Search for the cell housing the specified text and yield its (x, y) center coordinate. 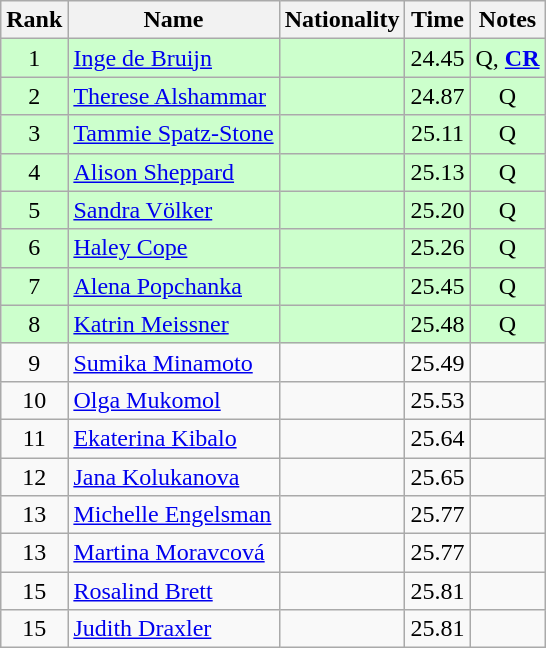
4 (34, 172)
2 (34, 96)
6 (34, 248)
Alena Popchanka (174, 286)
Tammie Spatz-Stone (174, 134)
Sumika Minamoto (174, 362)
Rank (34, 20)
24.87 (438, 96)
Name (174, 20)
10 (34, 400)
7 (34, 286)
25.49 (438, 362)
25.11 (438, 134)
25.45 (438, 286)
Katrin Meissner (174, 324)
25.20 (438, 210)
8 (34, 324)
Q, CR (508, 58)
Time (438, 20)
Haley Cope (174, 248)
25.26 (438, 248)
Inge de Bruijn (174, 58)
Nationality (342, 20)
Alison Sheppard (174, 172)
Olga Mukomol (174, 400)
Jana Kolukanova (174, 477)
12 (34, 477)
Martina Moravcová (174, 553)
5 (34, 210)
25.13 (438, 172)
Notes (508, 20)
9 (34, 362)
Therese Alshammar (174, 96)
24.45 (438, 58)
1 (34, 58)
Ekaterina Kibalo (174, 438)
25.53 (438, 400)
Rosalind Brett (174, 591)
3 (34, 134)
25.48 (438, 324)
Michelle Engelsman (174, 515)
25.64 (438, 438)
Sandra Völker (174, 210)
25.65 (438, 477)
11 (34, 438)
Judith Draxler (174, 629)
